Return (X, Y) of the center of cell containing provided text 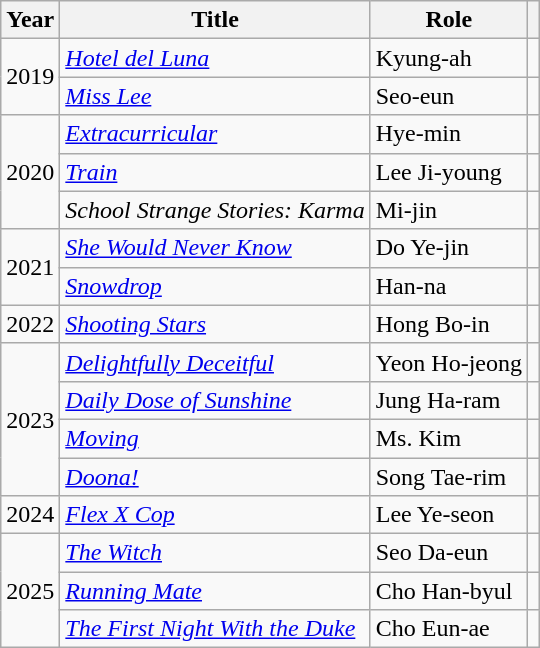
2022 (30, 324)
Running Mate (215, 591)
She Would Never Know (215, 248)
Snowdrop (215, 286)
Ms. Kim (448, 438)
2021 (30, 267)
Kyung-ah (448, 58)
Yeon Ho-jeong (448, 362)
The Witch (215, 553)
The First Night With the Duke (215, 629)
2025 (30, 591)
Cho Eun-ae (448, 629)
Cho Han-byul (448, 591)
Daily Dose of Sunshine (215, 400)
Lee Ye-seon (448, 515)
Train (215, 172)
Year (30, 20)
2024 (30, 515)
Delightfully Deceitful (215, 362)
Title (215, 20)
Flex X Cop (215, 515)
Song Tae-rim (448, 477)
Do Ye-jin (448, 248)
2020 (30, 172)
Shooting Stars (215, 324)
Hye-min (448, 134)
Extracurricular (215, 134)
Hong Bo-in (448, 324)
Jung Ha-ram (448, 400)
2019 (30, 77)
Hotel del Luna (215, 58)
Lee Ji-young (448, 172)
School Strange Stories: Karma (215, 210)
Role (448, 20)
Seo Da-eun (448, 553)
Seo-eun (448, 96)
Moving (215, 438)
2023 (30, 419)
Mi-jin (448, 210)
Miss Lee (215, 96)
Doona! (215, 477)
Han-na (448, 286)
